Return the (x, y) coordinate for the center point of the cell that contains the specified text.  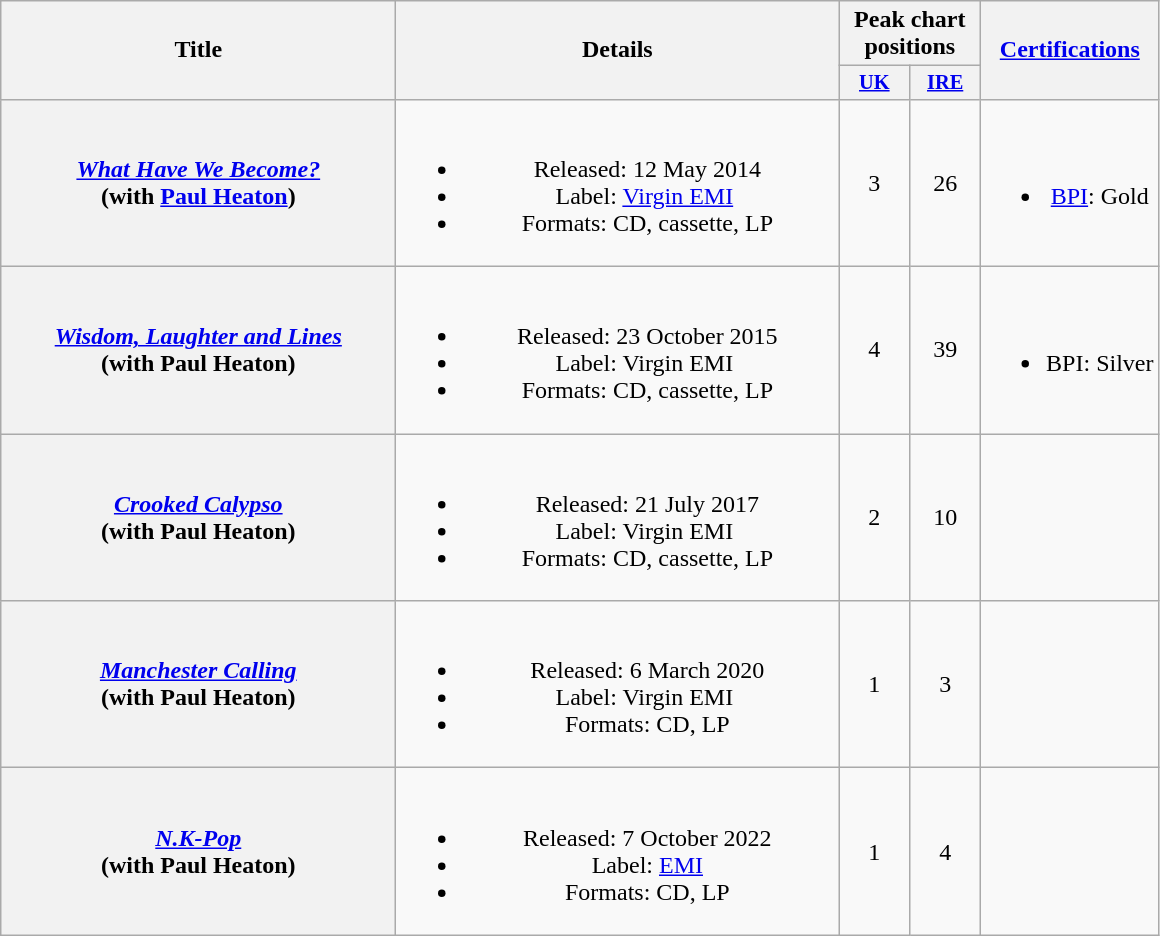
10 (946, 518)
2 (874, 518)
Title (198, 50)
BPI: Silver (1070, 350)
What Have We Become?(with Paul Heaton) (198, 182)
Released: 23 October 2015Label: Virgin EMI Formats: CD, cassette, LP (618, 350)
Released: 7 October 2022Label: EMIFormats: CD, LP (618, 852)
UK (874, 83)
Wisdom, Laughter and Lines(with Paul Heaton) (198, 350)
Released: 21 July 2017Label: Virgin EMI Formats: CD, cassette, LP (618, 518)
Released: 12 May 2014Label: Virgin EMI Formats: CD, cassette, LP (618, 182)
Released: 6 March 2020Label: Virgin EMI Formats: CD, LP (618, 684)
Certifications (1070, 50)
Manchester Calling(with Paul Heaton) (198, 684)
Peak chart positions (910, 34)
Details (618, 50)
N.K-Pop(with Paul Heaton) (198, 852)
39 (946, 350)
26 (946, 182)
BPI: Gold (1070, 182)
IRE (946, 83)
Crooked Calypso(with Paul Heaton) (198, 518)
